Extract the [x, y] coordinate from the center of the cell holding the provided text.  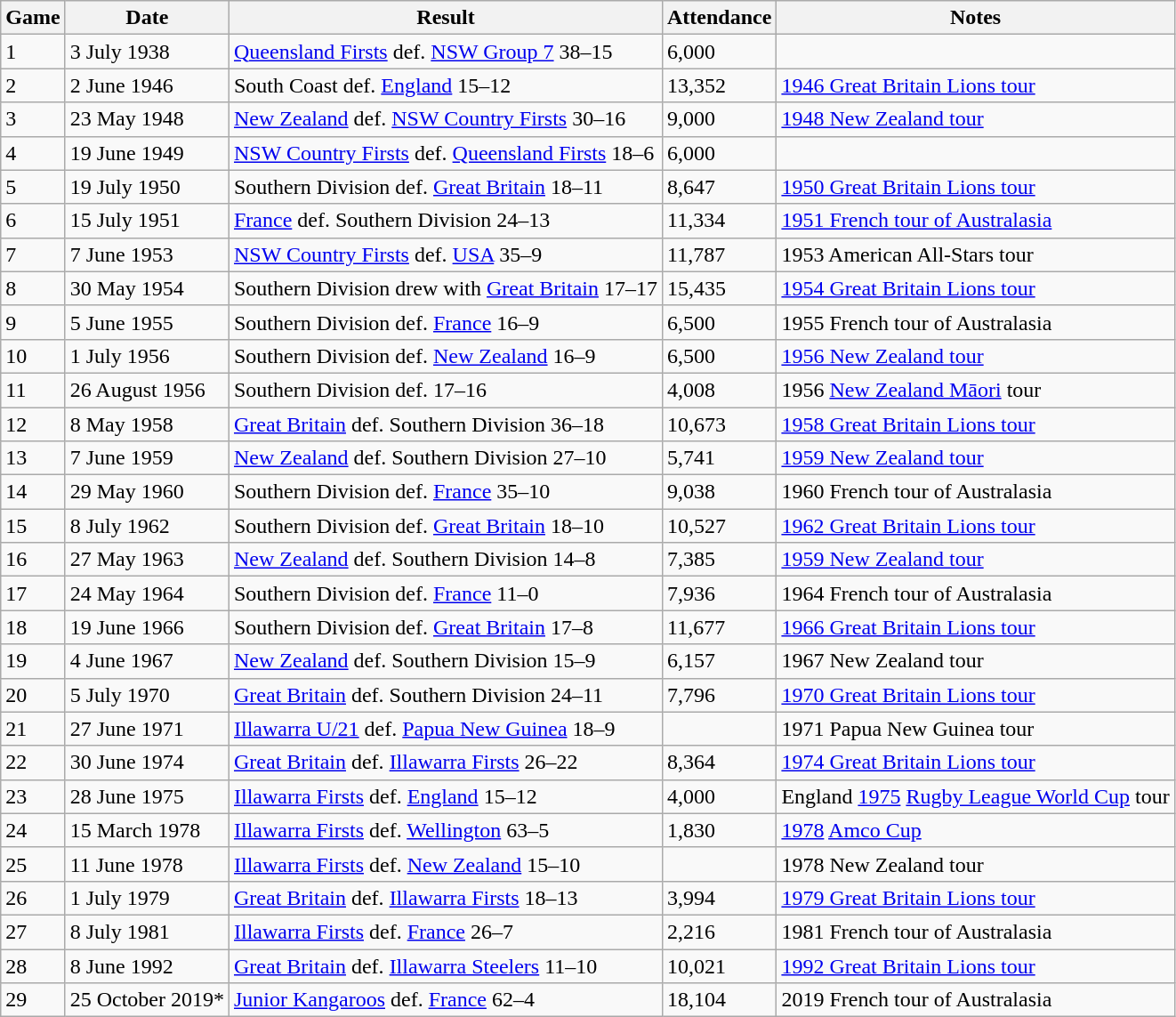
15,435 [719, 288]
26 August 1956 [147, 390]
8 July 1962 [147, 526]
1981 French tour of Australasia [975, 932]
29 [33, 1000]
10,021 [719, 965]
23 May 1948 [147, 119]
4 [33, 153]
England 1975 Rugby League World Cup tour [975, 796]
9 [33, 322]
19 June 1949 [147, 153]
7 [33, 254]
1978 Amco Cup [975, 830]
1958 Great Britain Lions tour [975, 424]
11,787 [719, 254]
Illawarra U/21 def. Papua New Guinea 18–9 [445, 729]
10,673 [719, 424]
11,677 [719, 627]
4,008 [719, 390]
18,104 [719, 1000]
South Coast def. England 15–12 [445, 85]
2019 French tour of Australasia [975, 1000]
11 June 1978 [147, 864]
1974 Great Britain Lions tour [975, 763]
28 June 1975 [147, 796]
7,385 [719, 560]
1951 French tour of Australasia [975, 221]
2 June 1946 [147, 85]
Great Britain def. Illawarra Firsts 18–13 [445, 898]
8,364 [719, 763]
New Zealand def. Southern Division 15–9 [445, 661]
1970 Great Britain Lions tour [975, 695]
27 May 1963 [147, 560]
New Zealand def. NSW Country Firsts 30–16 [445, 119]
2 [33, 85]
26 [33, 898]
3 [33, 119]
17 [33, 593]
13,352 [719, 85]
Great Britain def. Illawarra Firsts 26–22 [445, 763]
1955 French tour of Australasia [975, 322]
9,038 [719, 492]
27 June 1971 [147, 729]
1960 French tour of Australasia [975, 492]
1953 American All-Stars tour [975, 254]
10,527 [719, 526]
1946 Great Britain Lions tour [975, 85]
1966 Great Britain Lions tour [975, 627]
1948 New Zealand tour [975, 119]
30 June 1974 [147, 763]
2,216 [719, 932]
Junior Kangaroos def. France 62–4 [445, 1000]
7 June 1959 [147, 458]
NSW Country Firsts def. USA 35–9 [445, 254]
23 [33, 796]
1,830 [719, 830]
1971 Papua New Guinea tour [975, 729]
Southern Division def. 17–16 [445, 390]
15 March 1978 [147, 830]
4 June 1967 [147, 661]
1 July 1979 [147, 898]
Southern Division drew with Great Britain 17–17 [445, 288]
Southern Division def. France 11–0 [445, 593]
25 [33, 864]
8,647 [719, 187]
Great Britain def. Southern Division 36–18 [445, 424]
Southern Division def. New Zealand 16–9 [445, 356]
9,000 [719, 119]
Southern Division def. France 35–10 [445, 492]
15 [33, 526]
Great Britain def. Southern Division 24–11 [445, 695]
1964 French tour of Australasia [975, 593]
New Zealand def. Southern Division 27–10 [445, 458]
Game [33, 18]
24 [33, 830]
1978 New Zealand tour [975, 864]
1950 Great Britain Lions tour [975, 187]
14 [33, 492]
4,000 [719, 796]
Southern Division def. France 16–9 [445, 322]
8 June 1992 [147, 965]
24 May 1964 [147, 593]
5 July 1970 [147, 695]
1962 Great Britain Lions tour [975, 526]
7,796 [719, 695]
19 June 1966 [147, 627]
5,741 [719, 458]
Notes [975, 18]
Result [445, 18]
1956 New Zealand tour [975, 356]
Date [147, 18]
3 July 1938 [147, 52]
1967 New Zealand tour [975, 661]
13 [33, 458]
10 [33, 356]
7,936 [719, 593]
Southern Division def. Great Britain 18–11 [445, 187]
France def. Southern Division 24–13 [445, 221]
Illawarra Firsts def. England 15–12 [445, 796]
15 July 1951 [147, 221]
19 [33, 661]
6,157 [719, 661]
8 July 1981 [147, 932]
1992 Great Britain Lions tour [975, 965]
3,994 [719, 898]
21 [33, 729]
6 [33, 221]
27 [33, 932]
1 [33, 52]
5 June 1955 [147, 322]
New Zealand def. Southern Division 14–8 [445, 560]
Southern Division def. Great Britain 17–8 [445, 627]
Illawarra Firsts def. France 26–7 [445, 932]
NSW Country Firsts def. Queensland Firsts 18–6 [445, 153]
25 October 2019* [147, 1000]
1954 Great Britain Lions tour [975, 288]
16 [33, 560]
11 [33, 390]
Illawarra Firsts def. Wellington 63–5 [445, 830]
1979 Great Britain Lions tour [975, 898]
11,334 [719, 221]
7 June 1953 [147, 254]
12 [33, 424]
1 July 1956 [147, 356]
Illawarra Firsts def. New Zealand 15–10 [445, 864]
Queensland Firsts def. NSW Group 7 38–15 [445, 52]
Great Britain def. Illawarra Steelers 11–10 [445, 965]
5 [33, 187]
Attendance [719, 18]
8 May 1958 [147, 424]
Southern Division def. Great Britain 18–10 [445, 526]
30 May 1954 [147, 288]
29 May 1960 [147, 492]
19 July 1950 [147, 187]
8 [33, 288]
22 [33, 763]
28 [33, 965]
20 [33, 695]
18 [33, 627]
1956 New Zealand Māori tour [975, 390]
